Capture the cell that displays the provided text and extract its (X, Y) central coordinate. 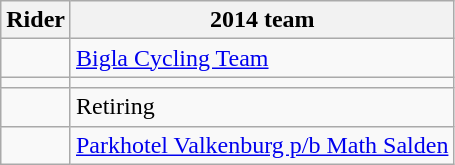
Rider (36, 20)
Retiring (262, 107)
Parkhotel Valkenburg p/b Math Salden (262, 145)
2014 team (262, 20)
Bigla Cycling Team (262, 58)
